Return (x, y) of the center of cell containing provided text 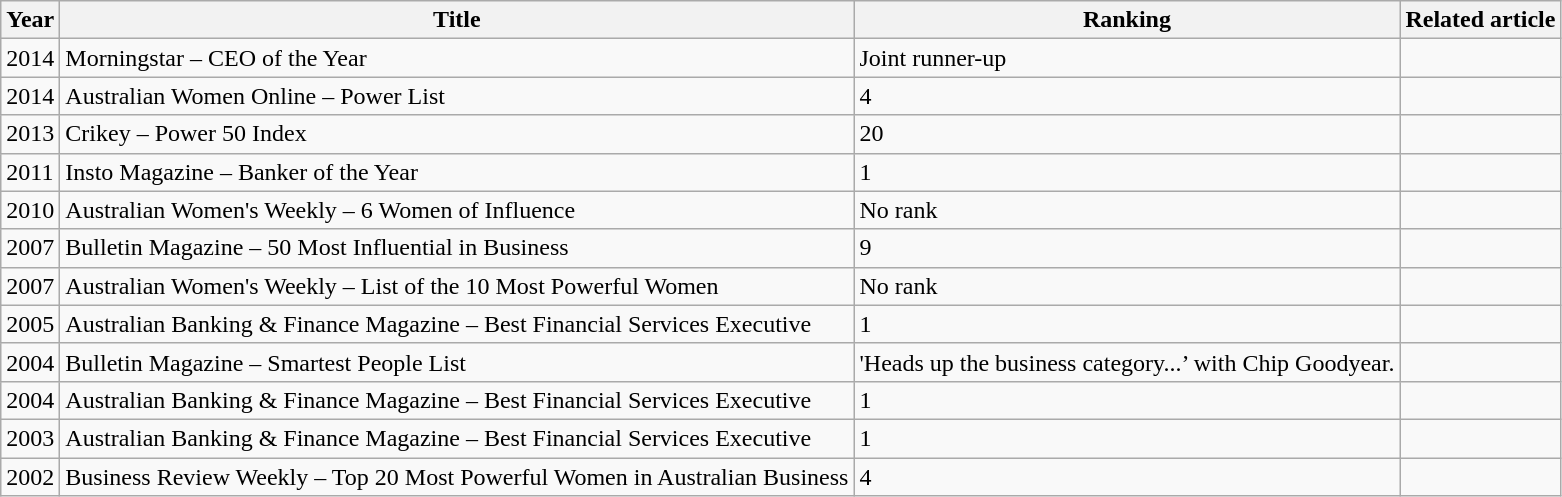
Australian Women's Weekly – List of the 10 Most Powerful Women (457, 286)
2013 (30, 134)
Bulletin Magazine – Smartest People List (457, 362)
2010 (30, 210)
Joint runner-up (1127, 58)
20 (1127, 134)
2003 (30, 438)
Bulletin Magazine – 50 Most Influential in Business (457, 248)
Crikey – Power 50 Index (457, 134)
9 (1127, 248)
Related article (1480, 20)
2002 (30, 477)
Business Review Weekly – Top 20 Most Powerful Women in Australian Business (457, 477)
Insto Magazine – Banker of the Year (457, 172)
Title (457, 20)
Year (30, 20)
2011 (30, 172)
Australian Women Online – Power List (457, 96)
'Heads up the business category...’ with Chip Goodyear. (1127, 362)
2005 (30, 324)
Australian Women's Weekly – 6 Women of Influence (457, 210)
Morningstar – CEO of the Year (457, 58)
Ranking (1127, 20)
